Identify which cell holds the provided text, then report its (x, y) central coordinate. 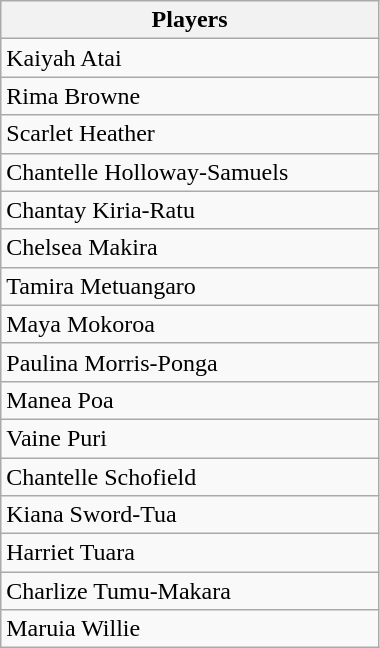
Maruia Willie (190, 629)
Rima Browne (190, 96)
Scarlet Heather (190, 134)
Harriet Tuara (190, 553)
Players (190, 20)
Charlize Tumu-Makara (190, 591)
Chantelle Schofield (190, 477)
Kiana Sword-Tua (190, 515)
Vaine Puri (190, 438)
Tamira Metuangaro (190, 286)
Kaiyah Atai (190, 58)
Chelsea Makira (190, 248)
Chantay Kiria-Ratu (190, 210)
Maya Mokoroa (190, 324)
Manea Poa (190, 400)
Chantelle Holloway-Samuels (190, 172)
Paulina Morris-Ponga (190, 362)
